Locate the cell with the specified text and output its (X, Y) center coordinate. 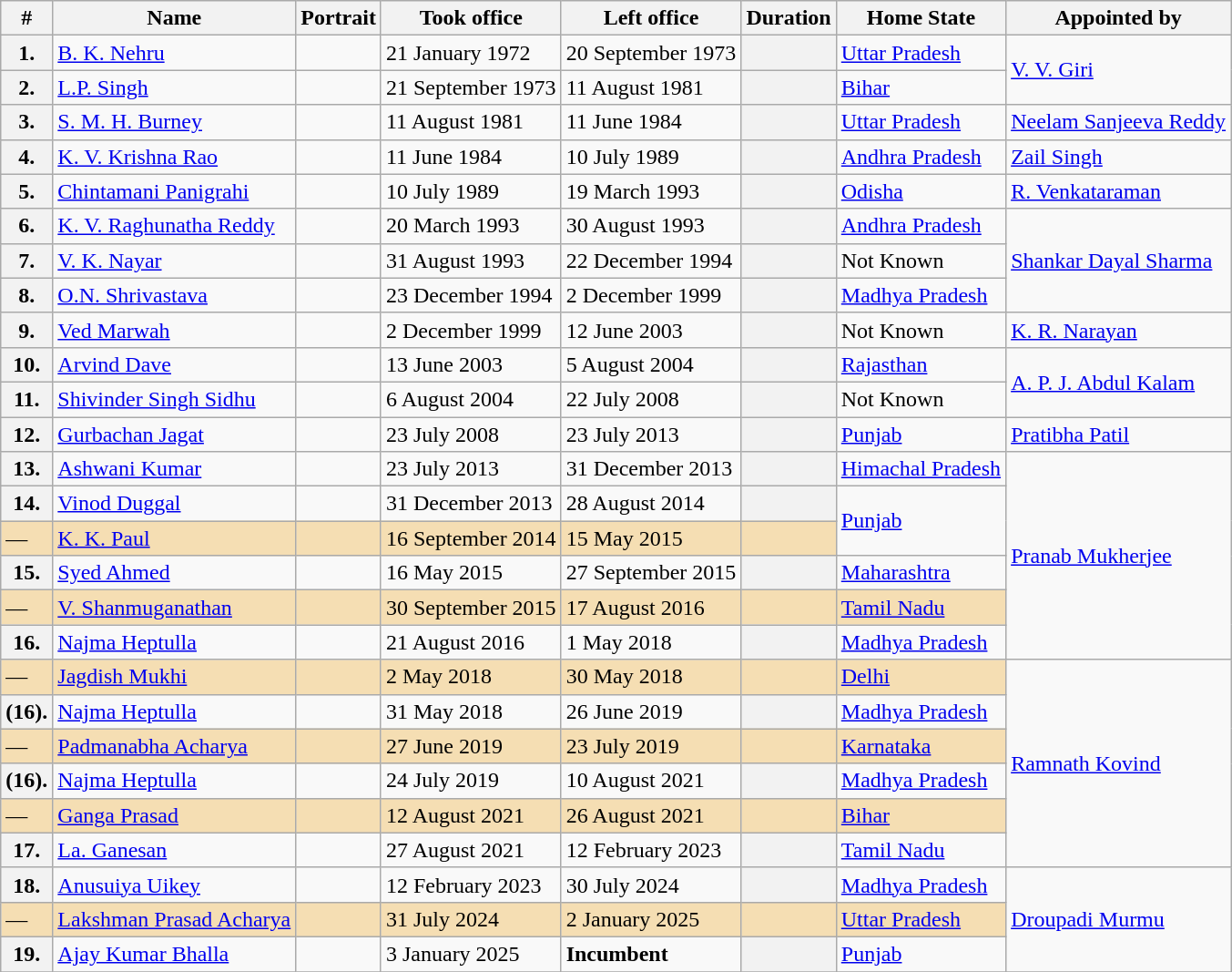
3. (27, 122)
V. K. Nayar (175, 261)
23 July 2008 (471, 435)
Duration (789, 18)
17. (27, 850)
Ramnath Kovind (1118, 763)
Syed Ahmed (175, 573)
Name (175, 18)
31 May 2018 (471, 711)
Ajay Kumar Bhalla (175, 954)
K. R. Narayan (1118, 330)
13. (27, 469)
19. (27, 954)
11. (27, 399)
V. Shanmuganathan (175, 608)
Jagdish Mukhi (175, 677)
1. (27, 53)
21 January 1972 (471, 53)
5. (27, 191)
Chintamani Panigrahi (175, 191)
Gurbachan Jagat (175, 435)
9. (27, 330)
30 August 1993 (651, 226)
6. (27, 226)
5 August 2004 (651, 364)
K. V. Krishna Rao (175, 157)
Rajasthan (921, 364)
30 September 2015 (471, 608)
Pranab Mukherjee (1118, 556)
Anusuiya Uikey (175, 885)
Took office (471, 18)
1 May 2018 (651, 642)
22 December 1994 (651, 261)
21 September 1973 (471, 87)
23 July 2019 (651, 746)
Arvind Dave (175, 364)
Shankar Dayal Sharma (1118, 261)
23 December 1994 (471, 295)
Odisha (921, 191)
Appointed by (1118, 18)
12 August 2021 (471, 815)
O.N. Shrivastava (175, 295)
Neelam Sanjeeva Reddy (1118, 122)
30 May 2018 (651, 677)
20 September 1973 (651, 53)
3 January 2025 (471, 954)
12 June 2003 (651, 330)
Incumbent (651, 954)
Home State (921, 18)
20 March 1993 (471, 226)
31 July 2024 (471, 919)
10. (27, 364)
26 August 2021 (651, 815)
24 July 2019 (471, 781)
15. (27, 573)
A. P. J. Abdul Kalam (1118, 382)
6 August 2004 (471, 399)
2 January 2025 (651, 919)
19 March 1993 (651, 191)
31 August 1993 (471, 261)
8. (27, 295)
15 May 2015 (651, 538)
Vinod Duggal (175, 504)
Shivinder Singh Sidhu (175, 399)
4. (27, 157)
21 August 2016 (471, 642)
Zail Singh (1118, 157)
26 June 2019 (651, 711)
Maharashtra (921, 573)
17 August 2016 (651, 608)
Himachal Pradesh (921, 469)
Pratibha Patil (1118, 435)
Left office (651, 18)
12. (27, 435)
Delhi (921, 677)
# (27, 18)
B. K. Nehru (175, 53)
14. (27, 504)
Karnataka (921, 746)
L.P. Singh (175, 87)
16 May 2015 (471, 573)
K. V. Raghunatha Reddy (175, 226)
La. Ganesan (175, 850)
Portrait (339, 18)
10 August 2021 (651, 781)
27 June 2019 (471, 746)
K. K. Paul (175, 538)
V. V. Giri (1118, 70)
Padmanabha Acharya (175, 746)
Ved Marwah (175, 330)
27 September 2015 (651, 573)
2 May 2018 (471, 677)
7. (27, 261)
2. (27, 87)
30 July 2024 (651, 885)
Ganga Prasad (175, 815)
27 August 2021 (471, 850)
R. Venkataraman (1118, 191)
16 September 2014 (471, 538)
S. M. H. Burney (175, 122)
22 July 2008 (651, 399)
18. (27, 885)
28 August 2014 (651, 504)
13 June 2003 (471, 364)
16. (27, 642)
Ashwani Kumar (175, 469)
Lakshman Prasad Acharya (175, 919)
Droupadi Murmu (1118, 919)
